Provide the [x, y] coordinate of the cell's center where the given text is located.  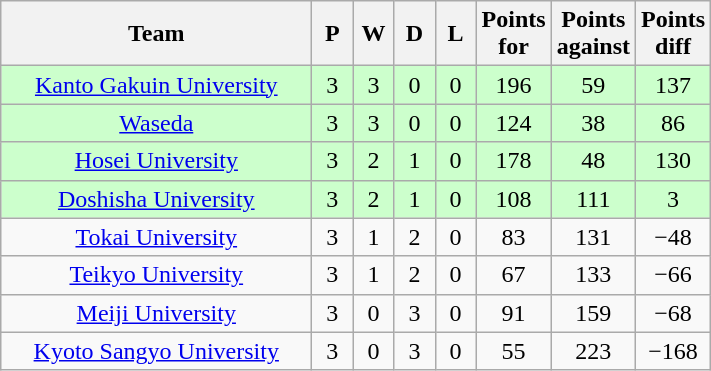
124 [514, 123]
Meiji University [156, 313]
P [332, 34]
48 [593, 161]
D [414, 34]
Kyoto Sangyo University [156, 351]
91 [514, 313]
L [456, 34]
−48 [674, 237]
Points diff [674, 34]
Hosei University [156, 161]
196 [514, 85]
−168 [674, 351]
86 [674, 123]
133 [593, 275]
108 [514, 199]
137 [674, 85]
178 [514, 161]
223 [593, 351]
Teikyo University [156, 275]
38 [593, 123]
131 [593, 237]
59 [593, 85]
Team [156, 34]
W [374, 34]
130 [674, 161]
Tokai University [156, 237]
159 [593, 313]
55 [514, 351]
67 [514, 275]
Doshisha University [156, 199]
83 [514, 237]
Waseda [156, 123]
Points against [593, 34]
−68 [674, 313]
111 [593, 199]
Points for [514, 34]
−66 [674, 275]
Kanto Gakuin University [156, 85]
